Pinpoint the cell where the given text exists, returning its [X, Y] midpoint coordinate. 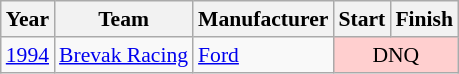
Ford [263, 55]
Start [362, 19]
Finish [424, 19]
Brevak Racing [124, 55]
Year [28, 19]
Manufacturer [263, 19]
DNQ [396, 55]
1994 [28, 55]
Team [124, 19]
